Extract the (x, y) coordinate from the center of the cell holding the provided text.  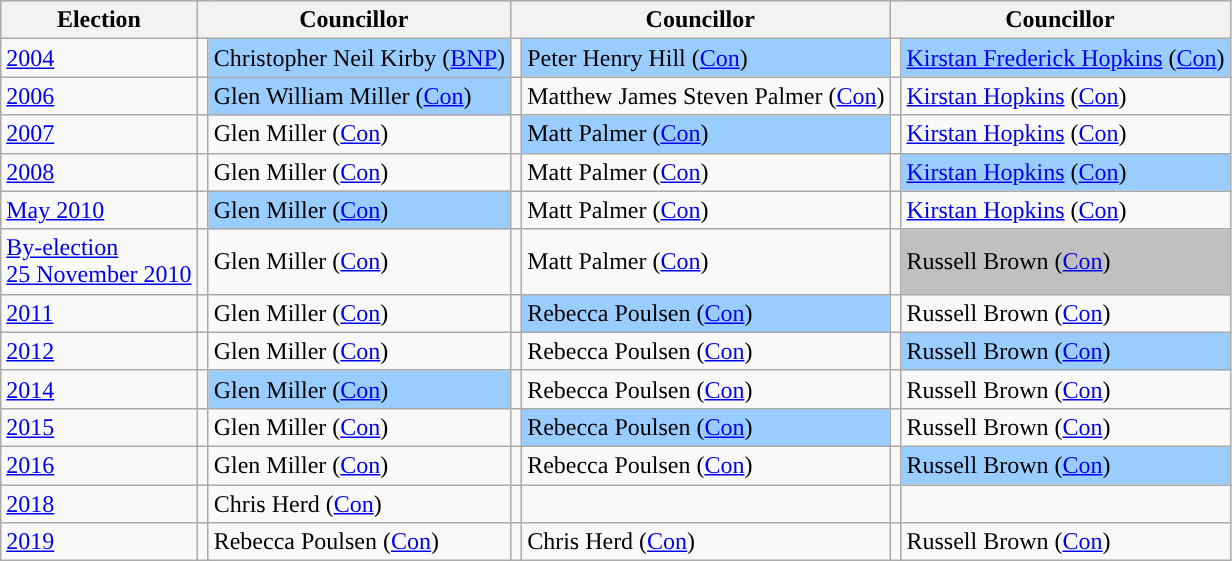
2011 (99, 313)
2018 (99, 503)
2006 (99, 96)
2014 (99, 389)
2019 (99, 542)
2012 (99, 351)
May 2010 (99, 210)
2016 (99, 465)
By-election25 November 2010 (99, 262)
Matthew James Steven Palmer (Con) (706, 96)
2004 (99, 58)
Glen William Miller (Con) (359, 96)
Kirstan Frederick Hopkins (Con) (1066, 58)
2008 (99, 172)
Peter Henry Hill (Con) (706, 58)
Election (99, 20)
2007 (99, 134)
Christopher Neil Kirby (BNP) (359, 58)
2015 (99, 427)
